Search for the cell housing the specified text and yield its (X, Y) center coordinate. 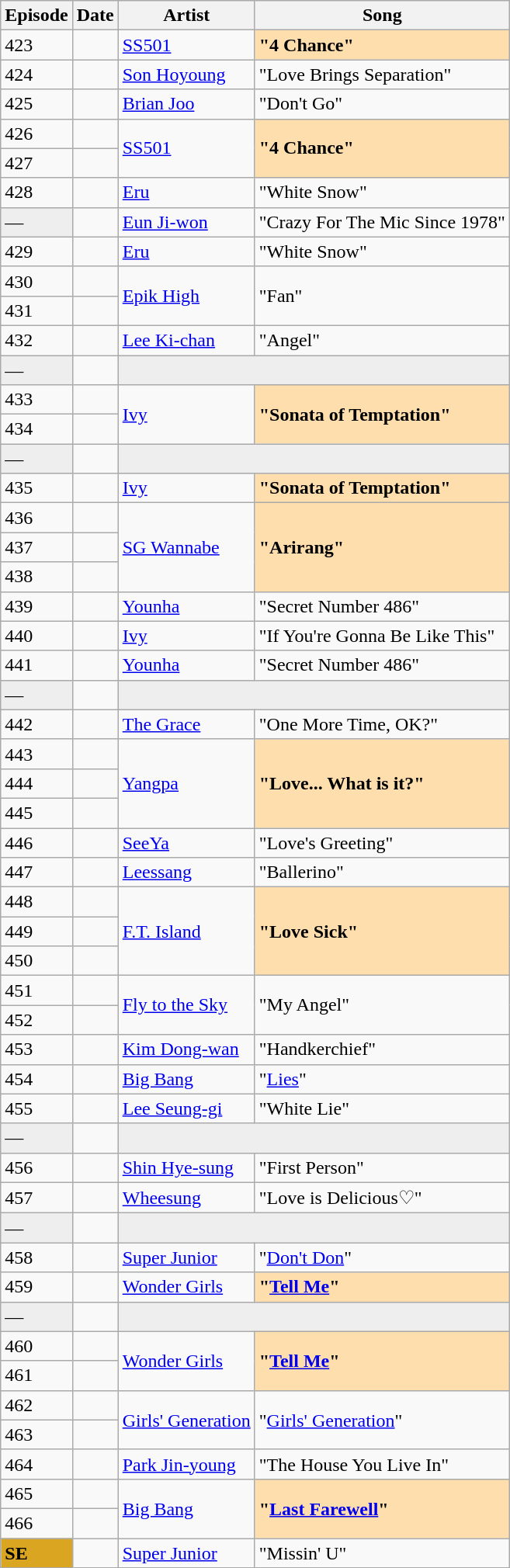
Wheesung (186, 1198)
437 (36, 547)
"Missin' U" (382, 1553)
"If You're Gonna Be Like This" (382, 636)
"One More Time, OK?" (382, 724)
463 (36, 1434)
451 (36, 990)
"Don't Go" (382, 104)
462 (36, 1405)
"Crazy For The Mic Since 1978" (382, 222)
"First Person" (382, 1167)
428 (36, 193)
444 (36, 783)
Brian Joo (186, 104)
"Girls' Generation" (382, 1420)
458 (36, 1258)
"Angel" (382, 340)
430 (36, 281)
Yangpa (186, 783)
Kim Dong-wan (186, 1049)
435 (36, 488)
459 (36, 1287)
460 (36, 1346)
429 (36, 252)
"Love's Greeting" (382, 842)
452 (36, 1020)
439 (36, 606)
436 (36, 518)
445 (36, 813)
427 (36, 163)
461 (36, 1375)
466 (36, 1523)
425 (36, 104)
446 (36, 842)
454 (36, 1079)
450 (36, 961)
Son Hoyoung (186, 75)
440 (36, 636)
Artist (186, 16)
F.T. Island (186, 931)
"Love Brings Separation" (382, 75)
447 (36, 872)
438 (36, 577)
Shin Hye-sung (186, 1167)
Park Jin-young (186, 1464)
SG Wannabe (186, 547)
426 (36, 134)
The Grace (186, 724)
Fly to the Sky (186, 1005)
441 (36, 665)
"Love Sick" (382, 931)
"White Lie" (382, 1108)
Song (382, 16)
464 (36, 1464)
"Fan" (382, 296)
"Love... What is it?" (382, 783)
Eun Ji-won (186, 222)
455 (36, 1108)
Lee Seung-gi (186, 1108)
433 (36, 400)
"My Angel" (382, 1005)
453 (36, 1049)
Girls' Generation (186, 1420)
"Lies" (382, 1079)
434 (36, 429)
"The House You Live In" (382, 1464)
"Ballerino" (382, 872)
424 (36, 75)
SE (36, 1553)
"Last Farewell" (382, 1508)
442 (36, 724)
"Don't Don" (382, 1258)
"Love is Delicious♡" (382, 1198)
456 (36, 1167)
457 (36, 1198)
SeeYa (186, 842)
431 (36, 310)
Episode (36, 16)
Date (95, 16)
423 (36, 45)
465 (36, 1493)
Epik High (186, 296)
Leessang (186, 872)
Lee Ki-chan (186, 340)
432 (36, 340)
"Handkerchief" (382, 1049)
448 (36, 902)
"Arirang" (382, 547)
449 (36, 931)
443 (36, 754)
